Extract the [x, y] coordinate from the center of the cell holding the provided text.  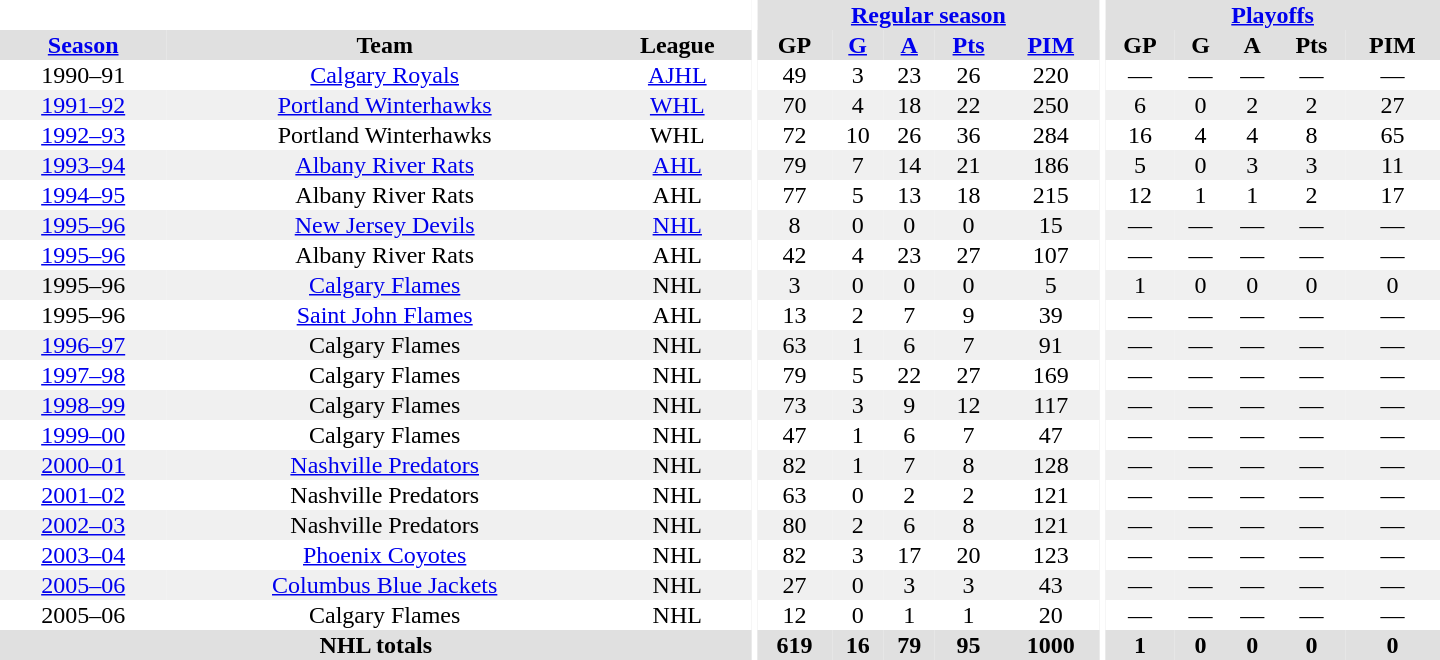
42 [794, 255]
128 [1051, 465]
1999–00 [83, 435]
1000 [1051, 645]
Regular season [928, 15]
10 [858, 135]
1991–92 [83, 105]
2000–01 [83, 465]
1992–93 [83, 135]
39 [1051, 315]
49 [794, 75]
Playoffs [1272, 15]
Phoenix Coyotes [384, 555]
91 [1051, 345]
Calgary Royals [384, 75]
11 [1392, 165]
70 [794, 105]
1990–91 [83, 75]
1994–95 [83, 195]
Saint John Flames [384, 315]
League [678, 45]
215 [1051, 195]
95 [968, 645]
72 [794, 135]
2002–03 [83, 525]
Season [83, 45]
36 [968, 135]
65 [1392, 135]
250 [1051, 105]
2001–02 [83, 495]
77 [794, 195]
169 [1051, 375]
220 [1051, 75]
1997–98 [83, 375]
NHL totals [376, 645]
AJHL [678, 75]
1996–97 [83, 345]
14 [909, 165]
21 [968, 165]
80 [794, 525]
43 [1051, 585]
73 [794, 405]
Team [384, 45]
117 [1051, 405]
15 [1051, 225]
Columbus Blue Jackets [384, 585]
186 [1051, 165]
1993–94 [83, 165]
New Jersey Devils [384, 225]
2003–04 [83, 555]
619 [794, 645]
284 [1051, 135]
107 [1051, 255]
123 [1051, 555]
1998–99 [83, 405]
